Determine the (x, y) coordinate at the center of the cell enclosing the given text.  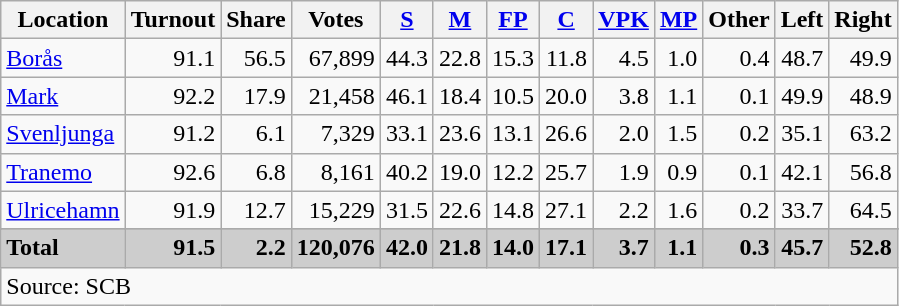
12.7 (256, 210)
MP (678, 20)
33.1 (406, 134)
92.6 (173, 172)
35.1 (802, 134)
91.5 (173, 248)
6.8 (256, 172)
20.0 (566, 96)
44.3 (406, 58)
Left (802, 20)
26.6 (566, 134)
63.2 (863, 134)
Location (63, 20)
8,161 (336, 172)
21.8 (460, 248)
48.7 (802, 58)
33.7 (802, 210)
6.1 (256, 134)
91.9 (173, 210)
17.1 (566, 248)
4.5 (624, 58)
0.3 (739, 248)
27.1 (566, 210)
3.8 (624, 96)
11.8 (566, 58)
21,458 (336, 96)
91.2 (173, 134)
Other (739, 20)
14.0 (512, 248)
Tranemo (63, 172)
Right (863, 20)
Votes (336, 20)
Borås (63, 58)
Share (256, 20)
VPK (624, 20)
23.6 (460, 134)
Mark (63, 96)
Turnout (173, 20)
0.9 (678, 172)
S (406, 20)
14.8 (512, 210)
46.1 (406, 96)
FP (512, 20)
40.2 (406, 172)
45.7 (802, 248)
52.8 (863, 248)
18.4 (460, 96)
120,076 (336, 248)
1.6 (678, 210)
25.7 (566, 172)
15,229 (336, 210)
48.9 (863, 96)
92.2 (173, 96)
7,329 (336, 134)
Total (63, 248)
91.1 (173, 58)
13.1 (512, 134)
22.6 (460, 210)
Svenljunga (63, 134)
3.7 (624, 248)
2.0 (624, 134)
M (460, 20)
56.8 (863, 172)
31.5 (406, 210)
15.3 (512, 58)
Source: SCB (449, 286)
0.4 (739, 58)
C (566, 20)
12.2 (512, 172)
67,899 (336, 58)
22.8 (460, 58)
56.5 (256, 58)
1.0 (678, 58)
42.1 (802, 172)
42.0 (406, 248)
19.0 (460, 172)
1.9 (624, 172)
10.5 (512, 96)
17.9 (256, 96)
Ulricehamn (63, 210)
64.5 (863, 210)
1.5 (678, 134)
